Output the [X, Y] coordinate of the center of the cell containing the given text.  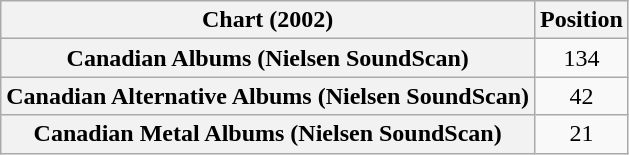
Chart (2002) [268, 20]
21 [582, 134]
42 [582, 96]
Position [582, 20]
134 [582, 58]
Canadian Alternative Albums (Nielsen SoundScan) [268, 96]
Canadian Albums (Nielsen SoundScan) [268, 58]
Canadian Metal Albums (Nielsen SoundScan) [268, 134]
